Provide the [x, y] coordinate of the cell's center where the given text is located.  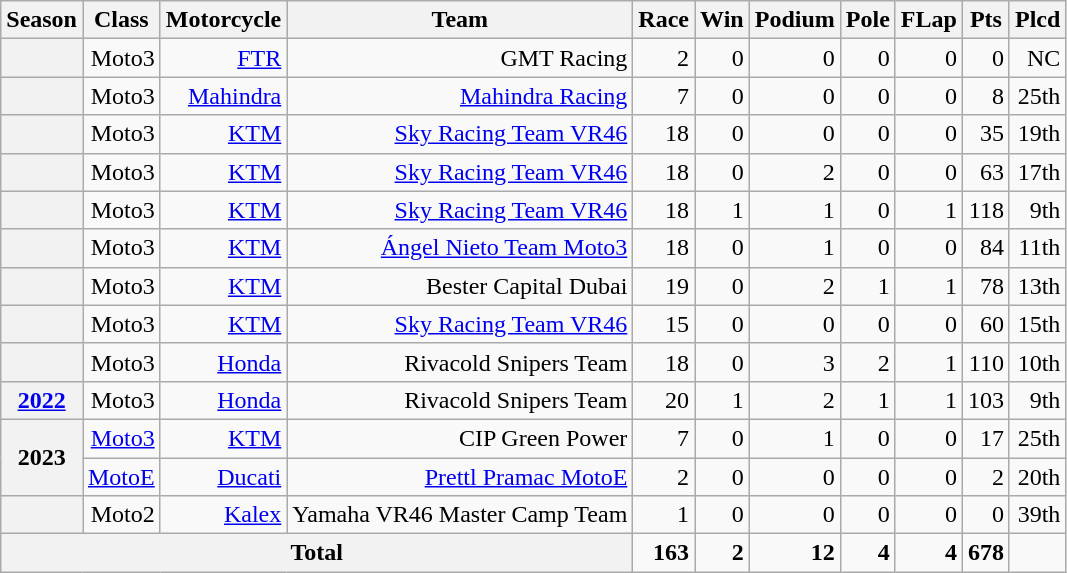
8 [986, 96]
12 [794, 553]
63 [986, 172]
Motorcycle [224, 20]
10th [1037, 362]
Ángel Nieto Team Moto3 [460, 248]
Class [121, 20]
FLap [928, 20]
110 [986, 362]
20 [664, 400]
118 [986, 210]
MotoE [121, 477]
Moto2 [121, 515]
35 [986, 134]
2022 [42, 400]
2023 [42, 457]
20th [1037, 477]
19 [664, 286]
Mahindra Racing [460, 96]
17th [1037, 172]
163 [664, 553]
13th [1037, 286]
Plcd [1037, 20]
Team [460, 20]
Race [664, 20]
Total [317, 553]
GMT Racing [460, 58]
678 [986, 553]
15th [1037, 324]
15 [664, 324]
Kalex [224, 515]
Bester Capital Dubai [460, 286]
39th [1037, 515]
Ducati [224, 477]
11th [1037, 248]
Win [722, 20]
78 [986, 286]
Season [42, 20]
19th [1037, 134]
17 [986, 438]
3 [794, 362]
CIP Green Power [460, 438]
60 [986, 324]
Yamaha VR46 Master Camp Team [460, 515]
Podium [794, 20]
Pole [868, 20]
Pts [986, 20]
Prettl Pramac MotoE [460, 477]
Mahindra [224, 96]
FTR [224, 58]
NC [1037, 58]
84 [986, 248]
103 [986, 400]
